Determine the (x, y) coordinate at the center of the cell enclosing the given text.  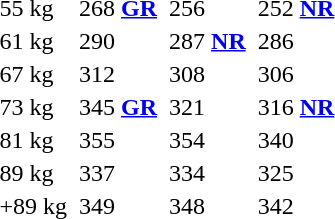
290 (118, 41)
355 (118, 140)
308 (208, 74)
312 (118, 74)
321 (208, 107)
337 (118, 173)
334 (208, 173)
345 GR (118, 107)
287 NR (208, 41)
354 (208, 140)
